Capture the cell that displays the provided text and extract its (x, y) central coordinate. 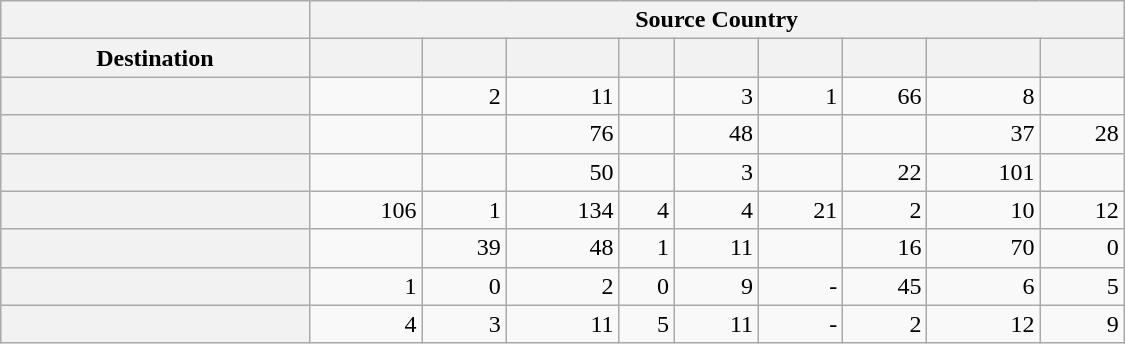
21 (801, 210)
50 (562, 172)
16 (885, 248)
37 (984, 134)
106 (366, 210)
134 (562, 210)
6 (984, 286)
76 (562, 134)
70 (984, 248)
Destination (155, 58)
8 (984, 96)
22 (885, 172)
Source Country (716, 20)
66 (885, 96)
45 (885, 286)
101 (984, 172)
10 (984, 210)
28 (1082, 134)
39 (464, 248)
